From the cell containing the given text, extract its center point as (X, Y) coordinate. 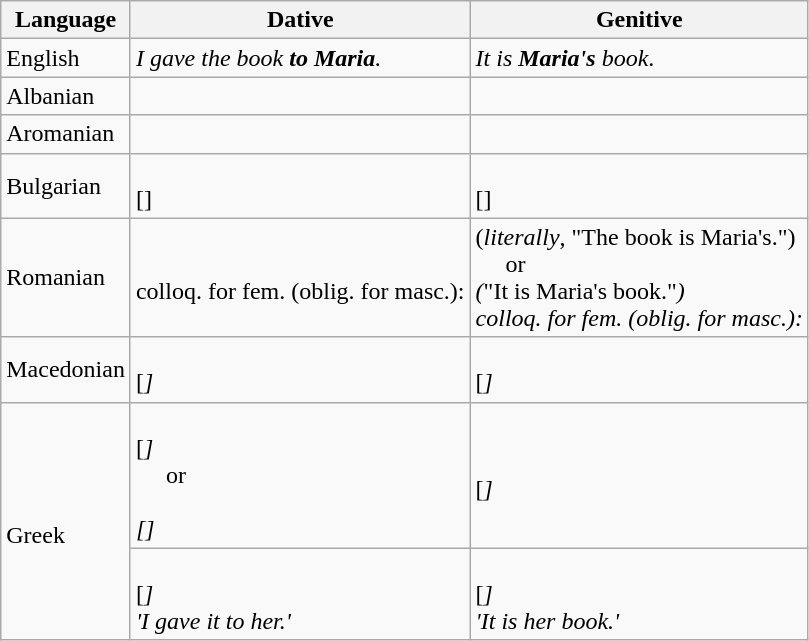
Romanian (66, 278)
[] or[] (300, 475)
English (66, 58)
Dative (300, 20)
Macedonian (66, 370)
Aromanian (66, 134)
[]'It is her book.' (639, 594)
(literally, "The book is Maria's.") or ("It is Maria's book.")colloq. for fem. (oblig. for masc.): (639, 278)
It is Maria's book. (639, 58)
I gave the book to Maria. (300, 58)
Greek (66, 521)
colloq. for fem. (oblig. for masc.): (300, 278)
[]'I gave it to her.' (300, 594)
Bulgarian (66, 186)
Albanian (66, 96)
Language (66, 20)
Genitive (639, 20)
